For the text-containing cell, return its midpoint in [x, y] coordinate format. 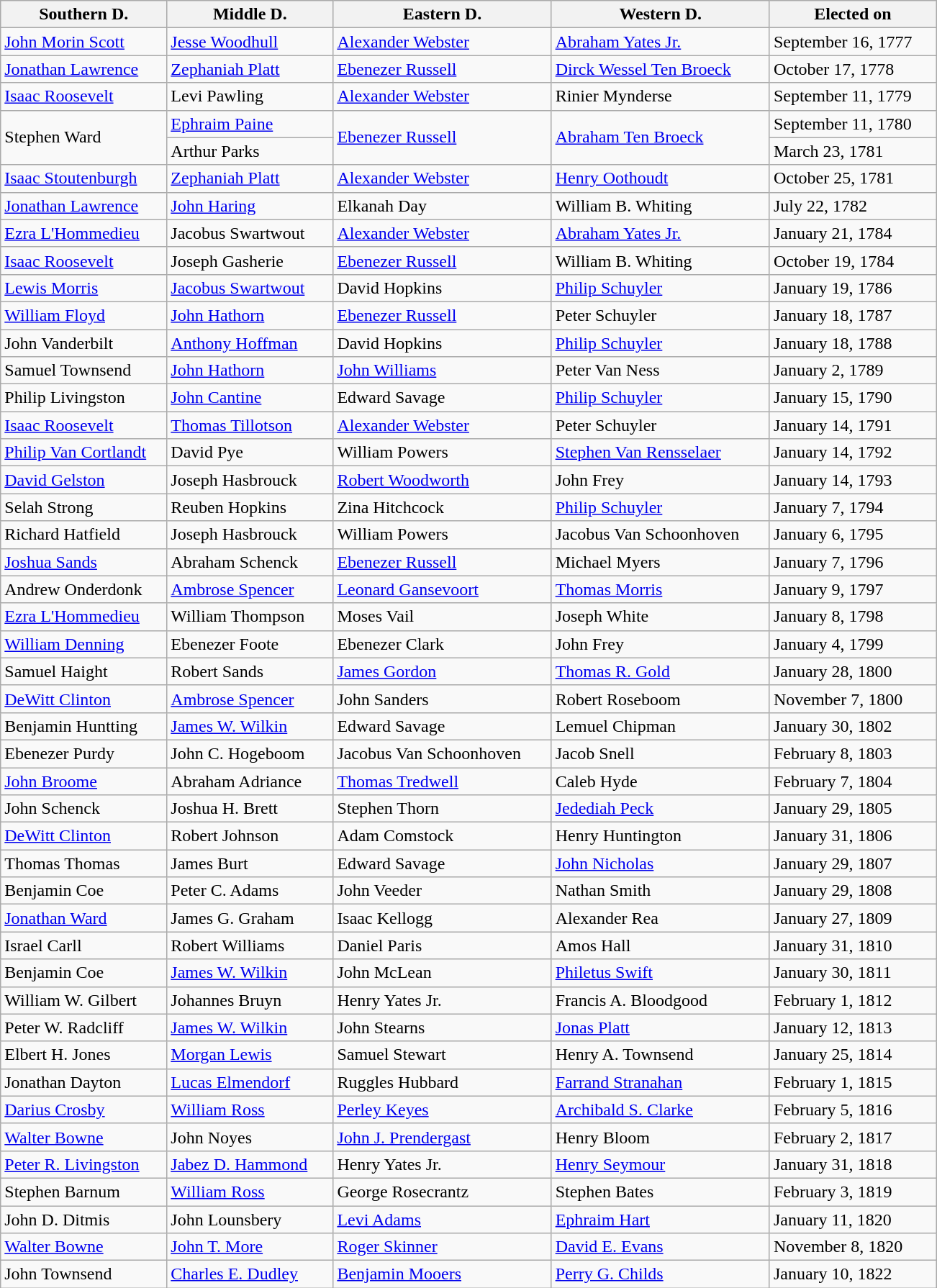
Thomas Tillotson [250, 425]
October 25, 1781 [852, 178]
October 19, 1784 [852, 260]
Southern D. [83, 14]
Richard Hatfield [83, 535]
John T. More [250, 1247]
John Noyes [250, 1137]
Farrand Stranahan [661, 1082]
January 28, 1800 [852, 671]
Alexander Rea [661, 918]
January 14, 1791 [852, 425]
January 15, 1790 [852, 398]
Joshua Sands [83, 562]
Jacob Snell [661, 753]
January 7, 1794 [852, 507]
Robert Sands [250, 671]
Ebenezer Clark [442, 644]
Thomas R. Gold [661, 671]
Philip Livingston [83, 398]
February 1, 1812 [852, 1000]
Eastern D. [442, 14]
Adam Comstock [442, 836]
January 10, 1822 [852, 1274]
Thomas Morris [661, 589]
Samuel Haight [83, 671]
John D. Ditmis [83, 1220]
Benjamin Mooers [442, 1274]
John J. Prendergast [442, 1137]
William W. Gilbert [83, 1000]
January 14, 1792 [852, 453]
John Nicholas [661, 863]
Middle D. [250, 14]
Abraham Ten Broeck [661, 137]
September 16, 1777 [852, 42]
Henry Oothoudt [661, 178]
James Burt [250, 863]
January 29, 1808 [852, 891]
Lucas Elmendorf [250, 1082]
Roger Skinner [442, 1247]
Moses Vail [442, 617]
Andrew Onderdonk [83, 589]
John Williams [442, 371]
John Veeder [442, 891]
John Lounsbery [250, 1220]
Robert Williams [250, 945]
January 2, 1789 [852, 371]
Stephen Van Rensselaer [661, 453]
James G. Graham [250, 918]
Levi Adams [442, 1220]
February 2, 1817 [852, 1137]
Elbert H. Jones [83, 1055]
Caleb Hyde [661, 781]
Jonathan Dayton [83, 1082]
January 18, 1788 [852, 343]
Ephraim Hart [661, 1220]
July 22, 1782 [852, 206]
February 7, 1804 [852, 781]
John Stearns [442, 1028]
Francis A. Bloodgood [661, 1000]
John Broome [83, 781]
William Thompson [250, 617]
Jedediah Peck [661, 809]
January 19, 1786 [852, 288]
John Vanderbilt [83, 343]
February 8, 1803 [852, 753]
Israel Carll [83, 945]
January 27, 1809 [852, 918]
John Sanders [442, 699]
Darius Crosby [83, 1110]
January 4, 1799 [852, 644]
January 30, 1811 [852, 973]
January 25, 1814 [852, 1055]
Perry G. Childs [661, 1274]
John Morin Scott [83, 42]
Perley Keyes [442, 1110]
January 9, 1797 [852, 589]
Ephraim Paine [250, 124]
January 14, 1793 [852, 480]
Philetus Swift [661, 973]
Arthur Parks [250, 151]
Johannes Bruyn [250, 1000]
Joseph White [661, 617]
Thomas Thomas [83, 863]
Henry Huntington [661, 836]
Ruggles Hubbard [442, 1082]
February 5, 1816 [852, 1110]
February 3, 1819 [852, 1192]
Michael Myers [661, 562]
January 12, 1813 [852, 1028]
Robert Woodworth [442, 480]
Elected on [852, 14]
January 6, 1795 [852, 535]
William Denning [83, 644]
November 8, 1820 [852, 1247]
Robert Johnson [250, 836]
David Pye [250, 453]
Stephen Barnum [83, 1192]
Philip Van Cortlandt [83, 453]
Abraham Schenck [250, 562]
Isaac Kellogg [442, 918]
Samuel Townsend [83, 371]
January 30, 1802 [852, 726]
Stephen Ward [83, 137]
October 17, 1778 [852, 69]
Morgan Lewis [250, 1055]
Amos Hall [661, 945]
John C. Hogeboom [250, 753]
Daniel Paris [442, 945]
January 31, 1806 [852, 836]
Lewis Morris [83, 288]
Stephen Bates [661, 1192]
Charles E. Dudley [250, 1274]
January 31, 1818 [852, 1164]
January 29, 1805 [852, 809]
September 11, 1780 [852, 124]
Dirck Wessel Ten Broeck [661, 69]
Ebenezer Foote [250, 644]
Benjamin Huntting [83, 726]
March 23, 1781 [852, 151]
Jonas Platt [661, 1028]
Peter R. Livingston [83, 1164]
Thomas Tredwell [442, 781]
John Townsend [83, 1274]
John Cantine [250, 398]
Selah Strong [83, 507]
Henry A. Townsend [661, 1055]
Joshua H. Brett [250, 809]
Reuben Hopkins [250, 507]
Henry Bloom [661, 1137]
Elkanah Day [442, 206]
January 11, 1820 [852, 1220]
Leonard Gansevoort [442, 589]
Henry Seymour [661, 1164]
Anthony Hoffman [250, 343]
Jesse Woodhull [250, 42]
February 1, 1815 [852, 1082]
John McLean [442, 973]
Western D. [661, 14]
Archibald S. Clarke [661, 1110]
Jonathan Ward [83, 918]
Jabez D. Hammond [250, 1164]
John Haring [250, 206]
David Gelston [83, 480]
William Floyd [83, 315]
Nathan Smith [661, 891]
September 11, 1779 [852, 96]
Abraham Adriance [250, 781]
Lemuel Chipman [661, 726]
George Rosecrantz [442, 1192]
James Gordon [442, 671]
Joseph Gasherie [250, 260]
Isaac Stoutenburgh [83, 178]
January 21, 1784 [852, 233]
January 29, 1807 [852, 863]
January 7, 1796 [852, 562]
Zina Hitchcock [442, 507]
January 8, 1798 [852, 617]
Peter W. Radcliff [83, 1028]
Peter C. Adams [250, 891]
January 31, 1810 [852, 945]
November 7, 1800 [852, 699]
David E. Evans [661, 1247]
Ebenezer Purdy [83, 753]
Samuel Stewart [442, 1055]
Peter Van Ness [661, 371]
January 18, 1787 [852, 315]
Levi Pawling [250, 96]
Rinier Mynderse [661, 96]
John Schenck [83, 809]
Stephen Thorn [442, 809]
Robert Roseboom [661, 699]
